Output the (x, y) coordinate of the center of the cell containing the given text.  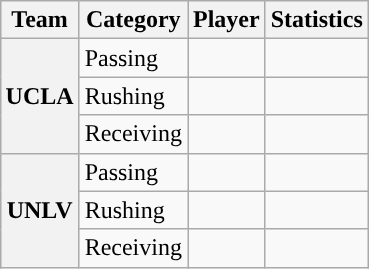
Team (40, 20)
Statistics (316, 20)
Category (133, 20)
Player (227, 20)
UNLV (40, 210)
UCLA (40, 96)
